Pinpoint the cell where the given text exists, returning its [X, Y] midpoint coordinate. 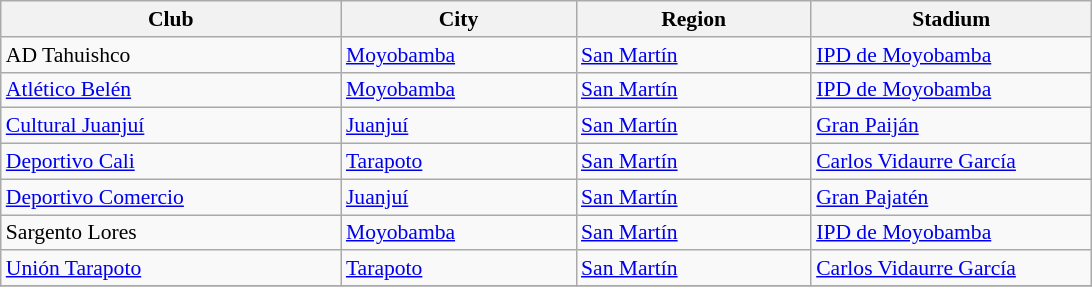
Cultural Juanjuí [171, 126]
Stadium [951, 19]
Region [694, 19]
Gran Pajatén [951, 197]
Deportivo Cali [171, 162]
AD Tahuishco [171, 55]
Atlético Belén [171, 90]
City [458, 19]
Deportivo Comercio [171, 197]
Club [171, 19]
Sargento Lores [171, 233]
Unión Tarapoto [171, 269]
Gran Paiján [951, 126]
